Extract the [X, Y] coordinate from the center of the cell holding the provided text.  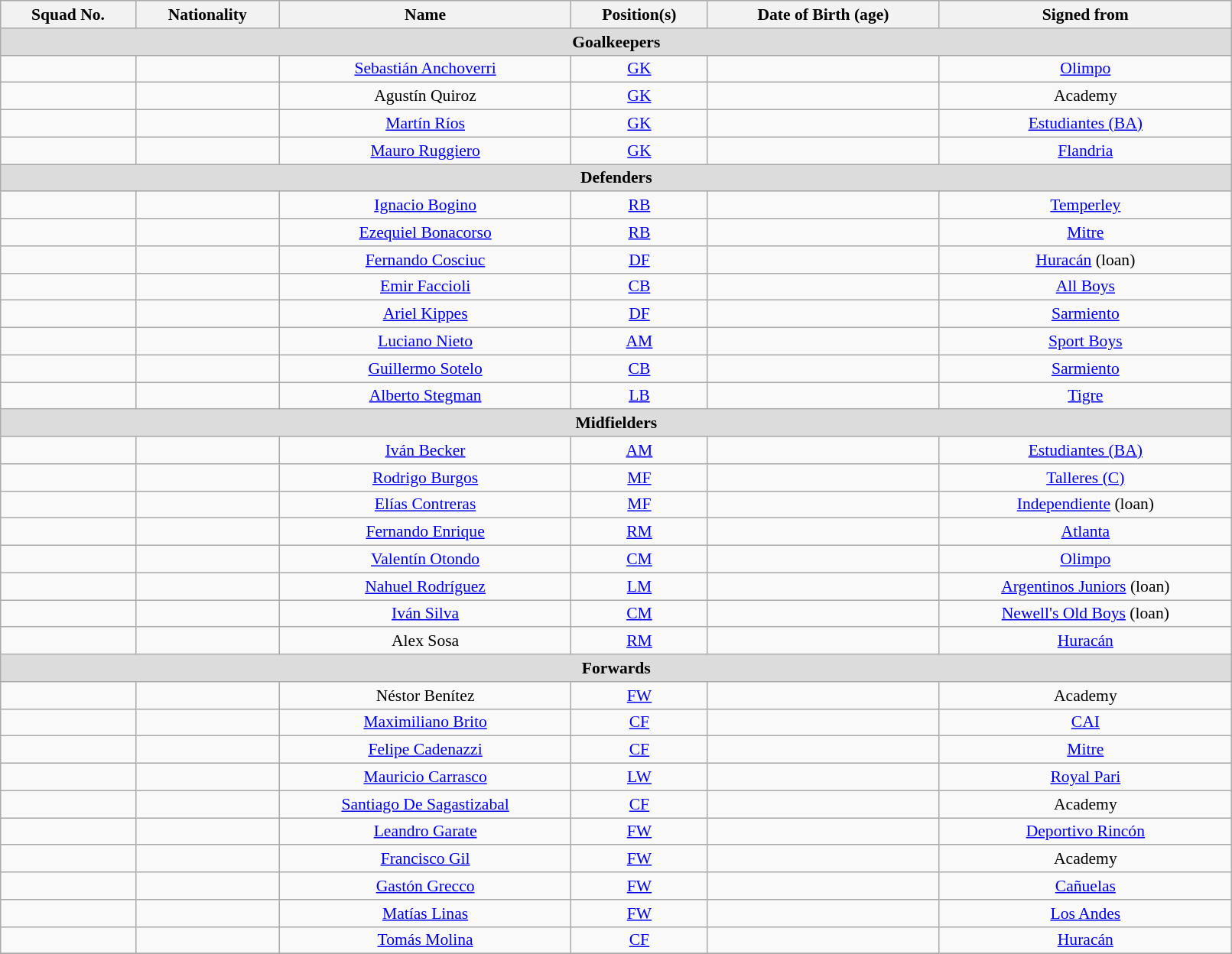
Atlanta [1086, 532]
Argentinos Juniors (loan) [1086, 586]
Huracán (loan) [1086, 260]
Agustín Quiroz [425, 96]
Midfielders [616, 423]
Signed from [1086, 15]
CAI [1086, 722]
Emir Faccioli [425, 287]
Talleres (C) [1086, 478]
Guillermo Sotelo [425, 368]
Luciano Nieto [425, 342]
Royal Pari [1086, 777]
Ariel Kippes [425, 314]
Nahuel Rodríguez [425, 586]
Flandria [1086, 151]
Alberto Stegman [425, 396]
Nationality [207, 15]
LB [639, 396]
Cañuelas [1086, 886]
Los Andes [1086, 913]
All Boys [1086, 287]
Sebastián Anchoverri [425, 69]
LW [639, 777]
Ignacio Bogino [425, 206]
Squad No. [68, 15]
Martín Ríos [425, 124]
Date of Birth (age) [823, 15]
Sport Boys [1086, 342]
Iván Becker [425, 450]
Néstor Benítez [425, 696]
Maximiliano Brito [425, 722]
Rodrigo Burgos [425, 478]
Fernando Cosciuc [425, 260]
Gastón Grecco [425, 886]
Elías Contreras [425, 505]
Iván Silva [425, 614]
Alex Sosa [425, 641]
Mauro Ruggiero [425, 151]
Valentín Otondo [425, 560]
Defenders [616, 178]
Tomás Molina [425, 940]
Felipe Cadenazzi [425, 750]
Deportivo Rincón [1086, 832]
Leandro Garate [425, 832]
Forwards [616, 668]
Name [425, 15]
LM [639, 586]
Ezequiel Bonacorso [425, 232]
Mauricio Carrasco [425, 777]
Temperley [1086, 206]
Goalkeepers [616, 42]
Tigre [1086, 396]
Fernando Enrique [425, 532]
Matías Linas [425, 913]
Newell's Old Boys (loan) [1086, 614]
Francisco Gil [425, 859]
Santiago De Sagastizabal [425, 804]
Independiente (loan) [1086, 505]
Position(s) [639, 15]
